Locate the cell with the specified text and output its [X, Y] center coordinate. 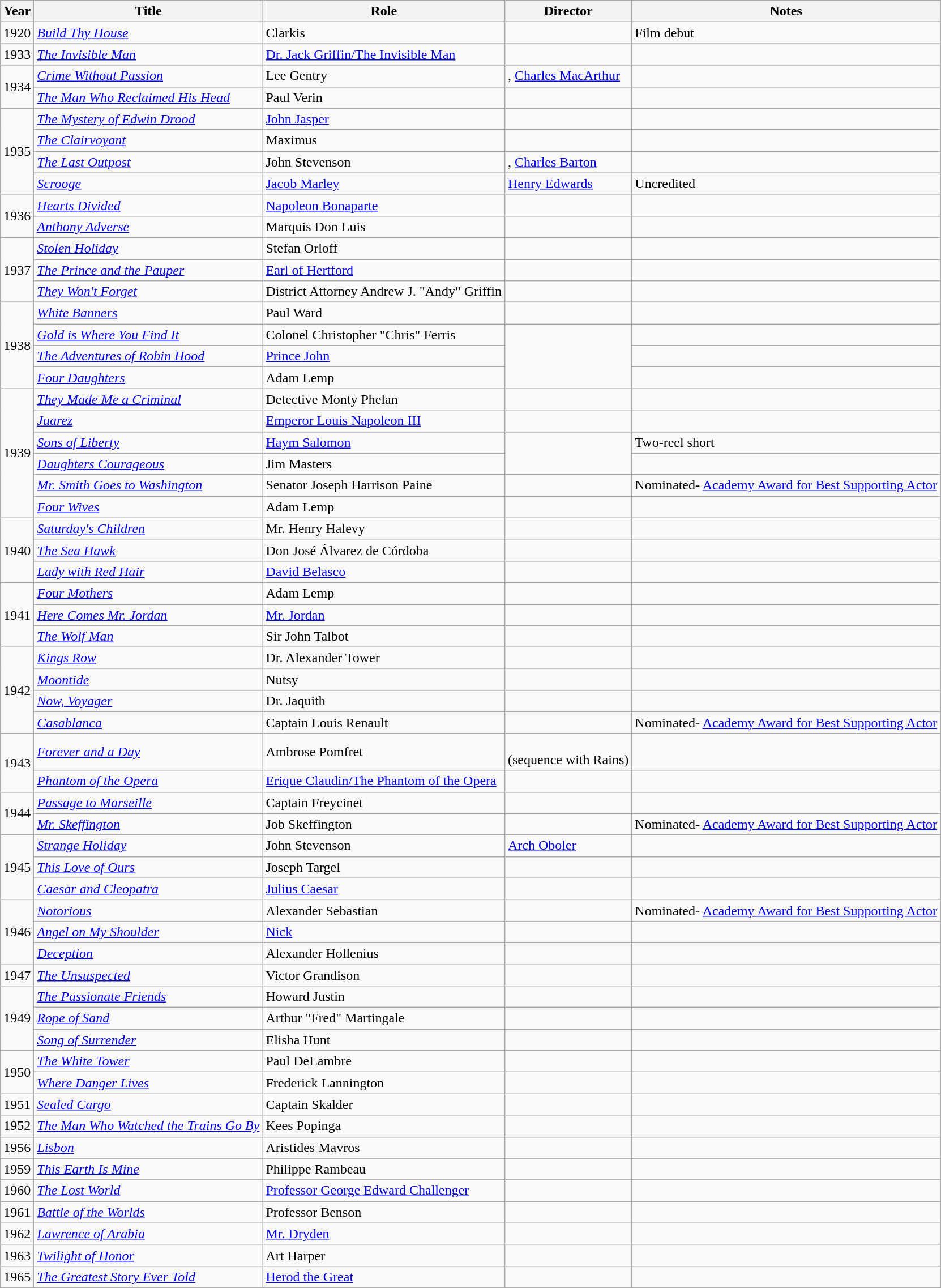
1950 [17, 1072]
1947 [17, 975]
Notorious [148, 910]
Song of Surrender [148, 1040]
Casablanca [148, 723]
White Banners [148, 313]
Jim Masters [384, 464]
Here Comes Mr. Jordan [148, 615]
Juarez [148, 421]
John Jasper [384, 119]
1934 [17, 87]
Dr. Alexander Tower [384, 658]
Passage to Marseille [148, 803]
Paul Verin [384, 97]
The Invisible Man [148, 54]
Jacob Marley [384, 184]
The Sea Hawk [148, 550]
Crime Without Passion [148, 76]
1935 [17, 151]
Howard Justin [384, 997]
Rope of Sand [148, 1018]
Uncredited [786, 184]
Sealed Cargo [148, 1104]
Julius Caesar [384, 889]
Lee Gentry [384, 76]
Dr. Jack Griffin/The Invisible Man [384, 54]
1960 [17, 1191]
Sir John Talbot [384, 637]
(sequence with Rains) [568, 752]
1962 [17, 1234]
Mr. Dryden [384, 1234]
Sons of Liberty [148, 442]
Marquis Don Luis [384, 227]
Clarkis [384, 33]
Haym Salomon [384, 442]
Captain Louis Renault [384, 723]
Henry Edwards [568, 184]
Senator Joseph Harrison Paine [384, 485]
Two-reel short [786, 442]
Erique Claudin/The Phantom of the Opera [384, 781]
Film debut [786, 33]
Mr. Smith Goes to Washington [148, 485]
Anthony Adverse [148, 227]
The Greatest Story Ever Told [148, 1277]
1941 [17, 615]
Mr. Skeffington [148, 824]
The Wolf Man [148, 637]
1920 [17, 33]
The Unsuspected [148, 975]
1939 [17, 453]
Captain Skalder [384, 1104]
Moontide [148, 680]
Detective Monty Phelan [384, 399]
1940 [17, 550]
1959 [17, 1169]
Angel on My Shoulder [148, 932]
District Attorney Andrew J. "Andy" Griffin [384, 292]
The White Tower [148, 1061]
Paul DeLambre [384, 1061]
The Lost World [148, 1191]
Maximus [384, 140]
David Belasco [384, 572]
Four Wives [148, 507]
Elisha Hunt [384, 1040]
Paul Ward [384, 313]
Art Harper [384, 1255]
This Earth Is Mine [148, 1169]
Kings Row [148, 658]
Professor Benson [384, 1212]
1943 [17, 762]
Lisbon [148, 1148]
Arthur "Fred" Martingale [384, 1018]
1933 [17, 54]
Role [384, 11]
Emperor Louis Napoleon III [384, 421]
Arch Oboler [568, 846]
1961 [17, 1212]
Hearts Divided [148, 205]
Alexander Hollenius [384, 953]
Aristides Mavros [384, 1148]
Stolen Holiday [148, 248]
Lawrence of Arabia [148, 1234]
Twilight of Honor [148, 1255]
Job Skeffington [384, 824]
They Won't Forget [148, 292]
1945 [17, 867]
Battle of the Worlds [148, 1212]
1937 [17, 270]
Now, Voyager [148, 701]
Stefan Orloff [384, 248]
The Mystery of Edwin Drood [148, 119]
1956 [17, 1148]
1942 [17, 690]
Philippe Rambeau [384, 1169]
The Clairvoyant [148, 140]
The Adventures of Robin Hood [148, 356]
The Man Who Reclaimed His Head [148, 97]
Prince John [384, 356]
Mr. Henry Halevy [384, 528]
Title [148, 11]
The Man Who Watched the Trains Go By [148, 1126]
1952 [17, 1126]
Professor George Edward Challenger [384, 1191]
The Last Outpost [148, 162]
1951 [17, 1104]
1938 [17, 346]
Kees Popinga [384, 1126]
, Charles MacArthur [568, 76]
The Passionate Friends [148, 997]
Notes [786, 11]
Captain Freycinet [384, 803]
Earl of Hertford [384, 270]
1963 [17, 1255]
The Prince and the Pauper [148, 270]
Saturday's Children [148, 528]
Build Thy House [148, 33]
They Made Me a Criminal [148, 399]
Strange Holiday [148, 846]
Nutsy [384, 680]
Four Mothers [148, 593]
Mr. Jordan [384, 615]
Herod the Great [384, 1277]
1944 [17, 813]
Napoleon Bonaparte [384, 205]
Scrooge [148, 184]
Victor Grandison [384, 975]
Four Daughters [148, 378]
This Love of Ours [148, 867]
Dr. Jaquith [384, 701]
1946 [17, 932]
Deception [148, 953]
1936 [17, 216]
1965 [17, 1277]
Phantom of the Opera [148, 781]
1949 [17, 1018]
Ambrose Pomfret [384, 752]
Forever and a Day [148, 752]
, Charles Barton [568, 162]
Joseph Targel [384, 867]
Caesar and Cleopatra [148, 889]
Colonel Christopher "Chris" Ferris [384, 335]
Frederick Lannington [384, 1083]
Daughters Courageous [148, 464]
Year [17, 11]
Nick [384, 932]
Don José Álvarez de Córdoba [384, 550]
Lady with Red Hair [148, 572]
Where Danger Lives [148, 1083]
Gold is Where You Find It [148, 335]
Director [568, 11]
Alexander Sebastian [384, 910]
